Locate the cell with the specified text and output its [x, y] center coordinate. 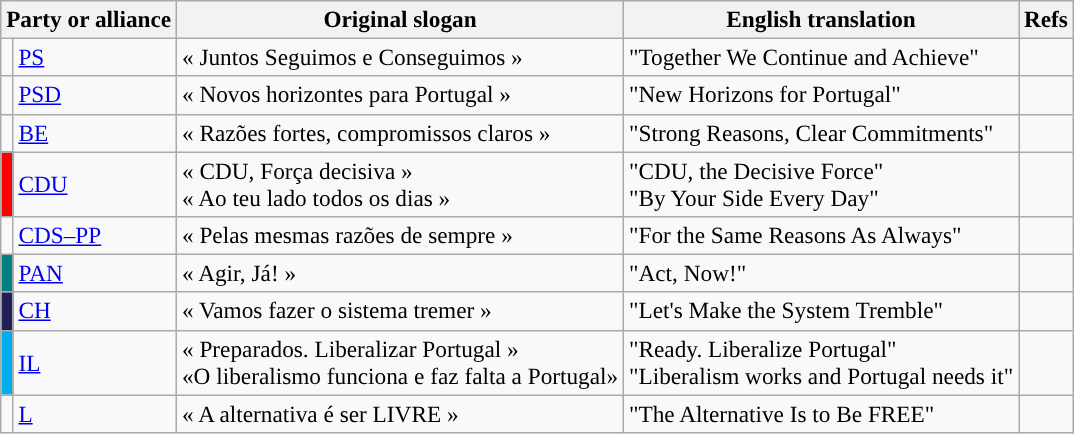
BE [95, 133]
"Let's Make the System Tremble" [822, 311]
"Ready. Liberalize Portugal" "Liberalism works and Portugal needs it" [822, 362]
"New Horizons for Portugal" [822, 95]
« A alternativa é ser LIVRE » [400, 413]
"For the Same Reasons As Always" [822, 235]
IL [95, 362]
"Act, Now!" [822, 273]
CH [95, 311]
CDS–PP [95, 235]
PAN [95, 273]
« Agir, Já! » [400, 273]
CDU [95, 184]
« Preparados. Liberalizar Portugal » «O liberalismo funciona e faz falta a Portugal» [400, 362]
« Razões fortes, compromissos claros » [400, 133]
PS [95, 57]
English translation [822, 19]
« Vamos fazer o sistema tremer » [400, 311]
Refs [1046, 19]
"CDU, the Decisive Force" "By Your Side Every Day" [822, 184]
« Pelas mesmas razões de sempre » [400, 235]
Original slogan [400, 19]
L [95, 413]
« CDU, Força decisiva »« Ao teu lado todos os dias » [400, 184]
PSD [95, 95]
Party or alliance [89, 19]
« Novos horizontes para Portugal » [400, 95]
"Together We Continue and Achieve" [822, 57]
"Strong Reasons, Clear Commitments" [822, 133]
« Juntos Seguimos e Conseguimos » [400, 57]
"The Alternative Is to Be FREE" [822, 413]
